Capture the cell that displays the provided text and extract its [x, y] central coordinate. 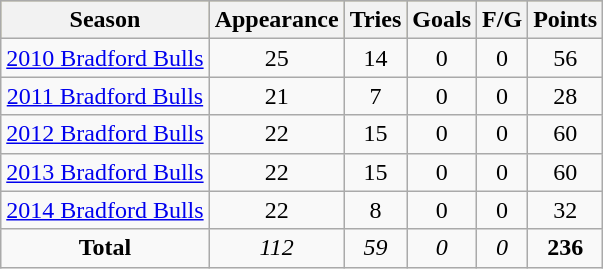
2014 Bradford Bulls [105, 210]
2011 Bradford Bulls [105, 96]
25 [276, 58]
Tries [376, 20]
Goals [442, 20]
Appearance [276, 20]
F/G [502, 20]
Points [566, 20]
8 [376, 210]
Season [105, 20]
56 [566, 58]
236 [566, 248]
112 [276, 248]
2010 Bradford Bulls [105, 58]
32 [566, 210]
28 [566, 96]
21 [276, 96]
7 [376, 96]
59 [376, 248]
Total [105, 248]
2012 Bradford Bulls [105, 134]
14 [376, 58]
2013 Bradford Bulls [105, 172]
